Extract the (x, y) coordinate from the center of the cell holding the provided text.  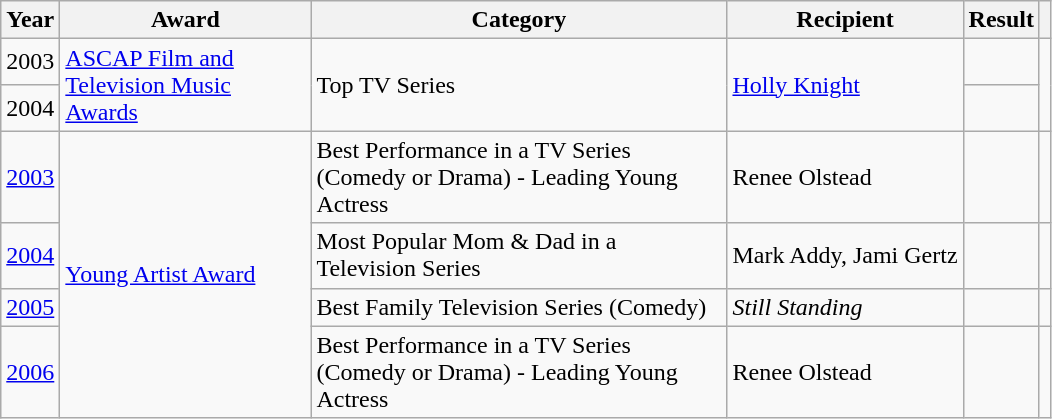
Result (1001, 20)
ASCAP Film and Television Music Awards (186, 85)
2005 (30, 307)
Award (186, 20)
Recipient (845, 20)
Category (519, 20)
Young Artist Award (186, 274)
Holly Knight (845, 85)
Still Standing (845, 307)
Best Family Television Series (Comedy) (519, 307)
Most Popular Mom & Dad in a Television Series (519, 256)
Top TV Series (519, 85)
Mark Addy, Jami Gertz (845, 256)
Year (30, 20)
2006 (30, 372)
